Identify which cell holds the provided text, then report its [X, Y] central coordinate. 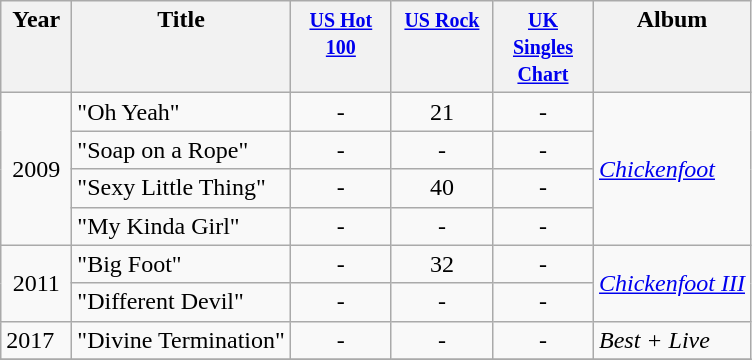
"Divine Termination" [182, 340]
"Sexy Little Thing" [182, 188]
Chickenfoot III [672, 283]
Title [182, 47]
"Big Foot" [182, 264]
US Hot 100 [340, 47]
32 [442, 264]
Year [36, 47]
US Rock [442, 47]
21 [442, 112]
2017 [36, 340]
Best + Live [672, 340]
"My Kinda Girl" [182, 226]
Chickenfoot [672, 169]
"Oh Yeah" [182, 112]
2011 [36, 283]
"Different Devil" [182, 302]
2009 [36, 169]
"Soap on a Rope" [182, 150]
UK Singles Chart [542, 47]
Album [672, 47]
40 [442, 188]
